From the cell containing the given text, extract its center point as [x, y] coordinate. 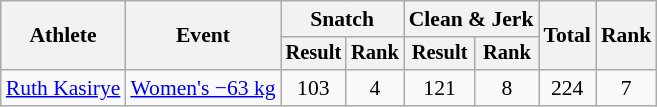
Ruth Kasirye [64, 88]
121 [440, 88]
Event [202, 36]
8 [506, 88]
Total [566, 36]
224 [566, 88]
103 [314, 88]
Athlete [64, 36]
Clean & Jerk [472, 19]
7 [626, 88]
Women's −63 kg [202, 88]
4 [375, 88]
Snatch [342, 19]
